For the text-containing cell, return its midpoint in [x, y] coordinate format. 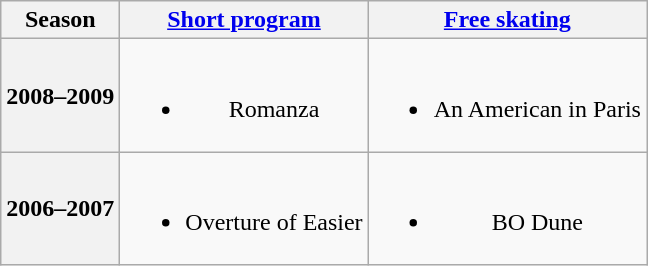
2008–2009 [60, 96]
BO Dune [507, 208]
2006–2007 [60, 208]
An American in Paris [507, 96]
Short program [244, 20]
Free skating [507, 20]
Season [60, 20]
Overture of Easier [244, 208]
Romanza [244, 96]
